For the text-containing cell, return its midpoint in (x, y) coordinate format. 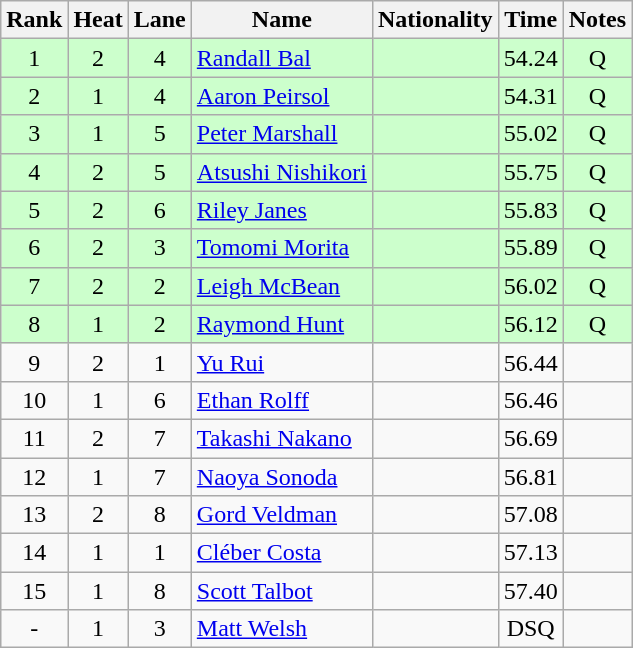
55.83 (530, 210)
Atsushi Nishikori (282, 172)
Matt Welsh (282, 629)
Time (530, 20)
56.81 (530, 477)
Rank (34, 20)
57.13 (530, 553)
13 (34, 515)
15 (34, 591)
Lane (160, 20)
Naoya Sonoda (282, 477)
Scott Talbot (282, 591)
55.75 (530, 172)
9 (34, 362)
14 (34, 553)
Notes (597, 20)
56.44 (530, 362)
55.02 (530, 134)
57.40 (530, 591)
Name (282, 20)
Randall Bal (282, 58)
DSQ (530, 629)
54.31 (530, 96)
57.08 (530, 515)
Riley Janes (282, 210)
56.12 (530, 324)
56.46 (530, 400)
Peter Marshall (282, 134)
56.69 (530, 438)
Yu Rui (282, 362)
12 (34, 477)
54.24 (530, 58)
Heat (98, 20)
- (34, 629)
Raymond Hunt (282, 324)
Leigh McBean (282, 286)
Ethan Rolff (282, 400)
Gord Veldman (282, 515)
10 (34, 400)
55.89 (530, 248)
Cléber Costa (282, 553)
Aaron Peirsol (282, 96)
56.02 (530, 286)
11 (34, 438)
Tomomi Morita (282, 248)
Nationality (435, 20)
Takashi Nakano (282, 438)
